Identify which cell holds the provided text, then report its [X, Y] central coordinate. 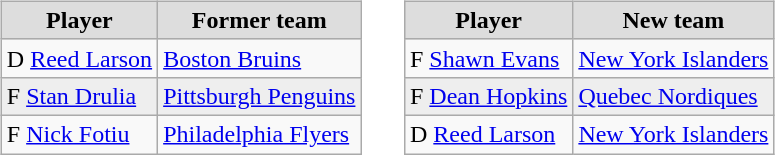
F Nick Fotiu [79, 134]
Pittsburgh Penguins [260, 96]
New team [674, 20]
F Dean Hopkins [488, 96]
Quebec Nordiques [674, 96]
Boston Bruins [260, 58]
F Stan Drulia [79, 96]
Former team [260, 20]
Philadelphia Flyers [260, 134]
F Shawn Evans [488, 58]
